Search for the cell housing the specified text and yield its [X, Y] center coordinate. 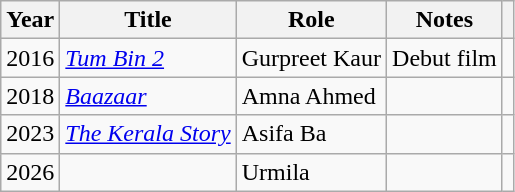
Role [311, 20]
2018 [30, 96]
2026 [30, 172]
Tum Bin 2 [148, 58]
Asifa Ba [311, 134]
2023 [30, 134]
Gurpreet Kaur [311, 58]
Year [30, 20]
Notes [445, 20]
Urmila [311, 172]
Debut film [445, 58]
Amna Ahmed [311, 96]
The Kerala Story [148, 134]
2016 [30, 58]
Title [148, 20]
Baazaar [148, 96]
